Extract the [X, Y] coordinate from the center of the cell holding the provided text.  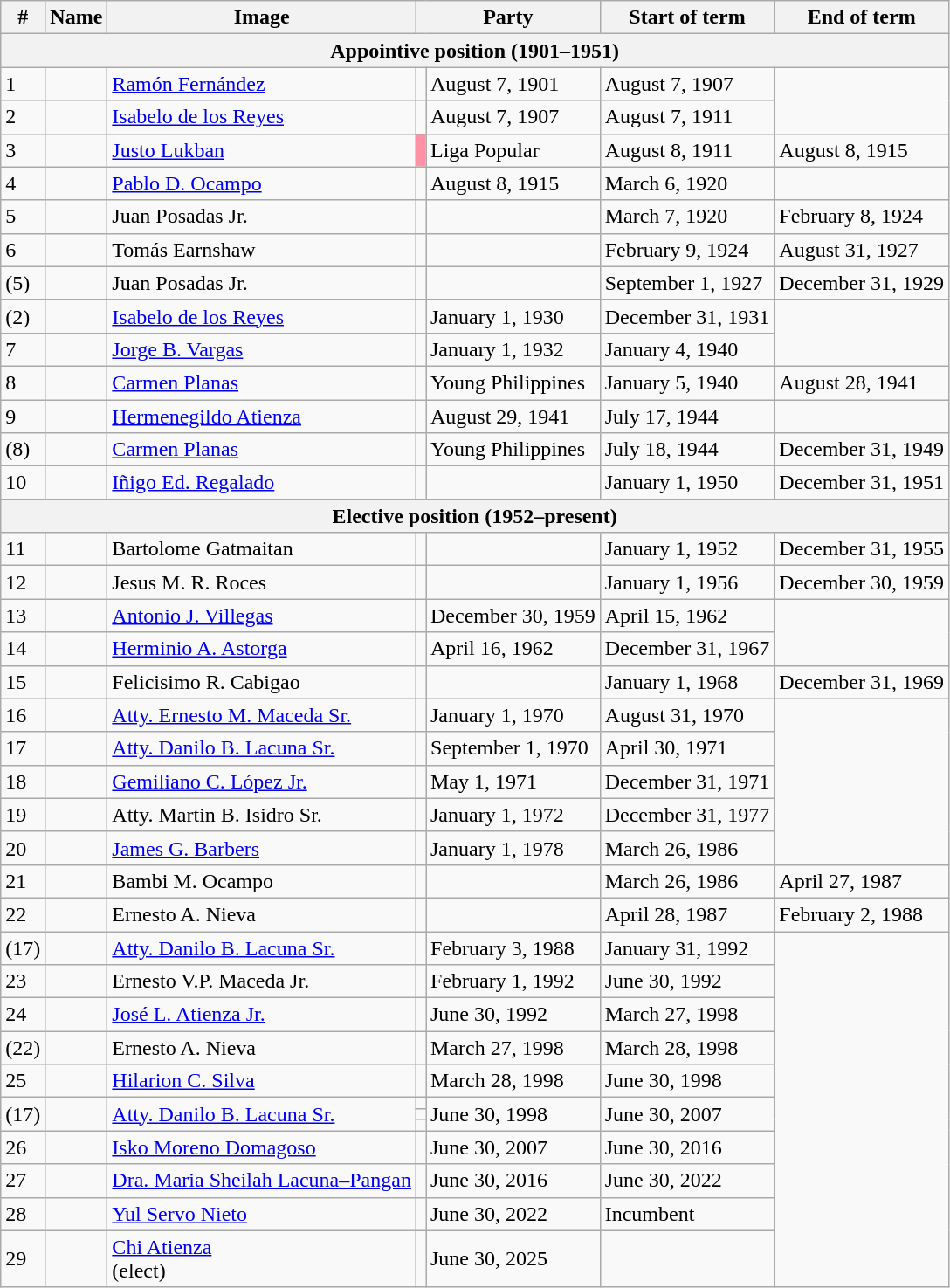
4 [23, 183]
José L. Atienza Jr. [262, 1015]
December 31, 1955 [862, 549]
21 [23, 881]
Image [262, 17]
August 7, 1901 [513, 84]
# [23, 17]
5 [23, 217]
3 [23, 150]
December 31, 1969 [862, 682]
February 9, 1924 [687, 250]
Jorge B. Vargas [262, 349]
Felicisimo R. Cabigao [262, 682]
Jesus M. R. Roces [262, 582]
Bartolome Gatmaitan [262, 549]
23 [23, 981]
January 1, 1978 [513, 848]
Dra. Maria Sheilah Lacuna–Pangan [262, 1181]
February 8, 1924 [862, 217]
Name [77, 17]
December 31, 1967 [687, 649]
January 1, 1950 [687, 483]
25 [23, 1081]
April 28, 1987 [687, 914]
20 [23, 848]
Elective position (1952–present) [475, 516]
(22) [23, 1048]
Bambi M. Ocampo [262, 881]
September 1, 1970 [513, 748]
August 7, 1911 [687, 117]
August 29, 1941 [513, 417]
January 5, 1940 [687, 382]
1 [23, 84]
(2) [23, 316]
Party [508, 17]
April 16, 1962 [513, 649]
Start of term [687, 17]
Hermenegildo Atienza [262, 417]
19 [23, 815]
March 7, 1920 [687, 217]
Yul Servo Nieto [262, 1214]
11 [23, 549]
January 1, 1972 [513, 815]
James G. Barbers [262, 848]
December 31, 1971 [687, 782]
March 6, 1920 [687, 183]
Tomás Earnshaw [262, 250]
August 28, 1941 [862, 382]
January 4, 1940 [687, 349]
2 [23, 117]
Chi Atienza(elect) [262, 1259]
April 30, 1971 [687, 748]
Herminio A. Astorga [262, 649]
February 1, 1992 [513, 981]
12 [23, 582]
18 [23, 782]
Appointive position (1901–1951) [475, 51]
(5) [23, 283]
July 18, 1944 [687, 450]
January 1, 1930 [513, 316]
14 [23, 649]
April 27, 1987 [862, 881]
August 31, 1927 [862, 250]
December 31, 1977 [687, 815]
15 [23, 682]
December 31, 1929 [862, 283]
Justo Lukban [262, 150]
Pablo D. Ocampo [262, 183]
6 [23, 250]
Isko Moreno Domagoso [262, 1147]
Gemiliano C. López Jr. [262, 782]
9 [23, 417]
End of term [862, 17]
24 [23, 1015]
Ernesto V.P. Maceda Jr. [262, 981]
July 17, 1944 [687, 417]
January 1, 1970 [513, 715]
29 [23, 1259]
27 [23, 1181]
8 [23, 382]
(8) [23, 450]
August 8, 1911 [687, 150]
September 1, 1927 [687, 283]
January 1, 1968 [687, 682]
Atty. Martin B. Isidro Sr. [262, 815]
13 [23, 616]
January 31, 1992 [687, 947]
January 1, 1932 [513, 349]
22 [23, 914]
Ramón Fernández [262, 84]
January 1, 1952 [687, 549]
10 [23, 483]
Liga Popular [513, 150]
April 15, 1962 [687, 616]
December 31, 1951 [862, 483]
June 30, 2025 [513, 1259]
August 31, 1970 [687, 715]
28 [23, 1214]
Incumbent [687, 1214]
December 31, 1931 [687, 316]
16 [23, 715]
December 31, 1949 [862, 450]
26 [23, 1147]
February 3, 1988 [513, 947]
Antonio J. Villegas [262, 616]
February 2, 1988 [862, 914]
17 [23, 748]
Hilarion C. Silva [262, 1081]
Iñigo Ed. Regalado [262, 483]
January 1, 1956 [687, 582]
May 1, 1971 [513, 782]
7 [23, 349]
Atty. Ernesto M. Maceda Sr. [262, 715]
